Return (x, y) of the center of cell containing provided text 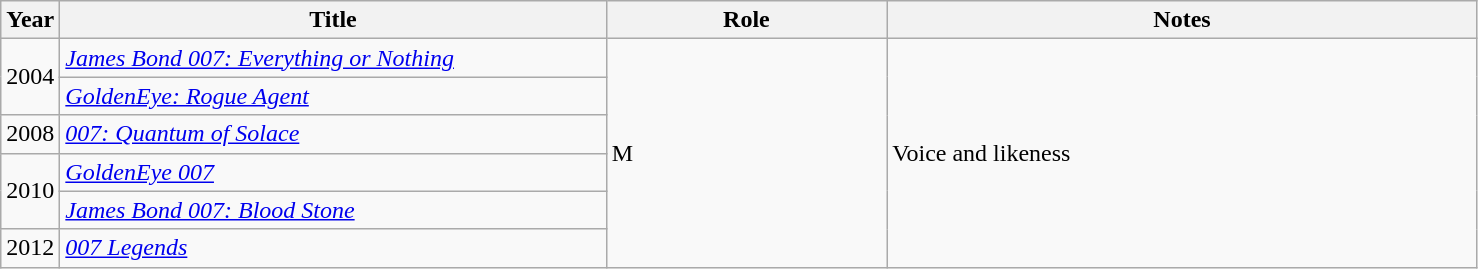
2012 (30, 248)
James Bond 007: Everything or Nothing (333, 58)
007 Legends (333, 248)
2010 (30, 191)
Role (746, 20)
GoldenEye: Rogue Agent (333, 96)
2004 (30, 77)
Notes (1182, 20)
James Bond 007: Blood Stone (333, 210)
007: Quantum of Solace (333, 134)
GoldenEye 007 (333, 172)
Year (30, 20)
2008 (30, 134)
M (746, 153)
Voice and likeness (1182, 153)
Title (333, 20)
